Output the (x, y) coordinate of the center of the cell containing the given text.  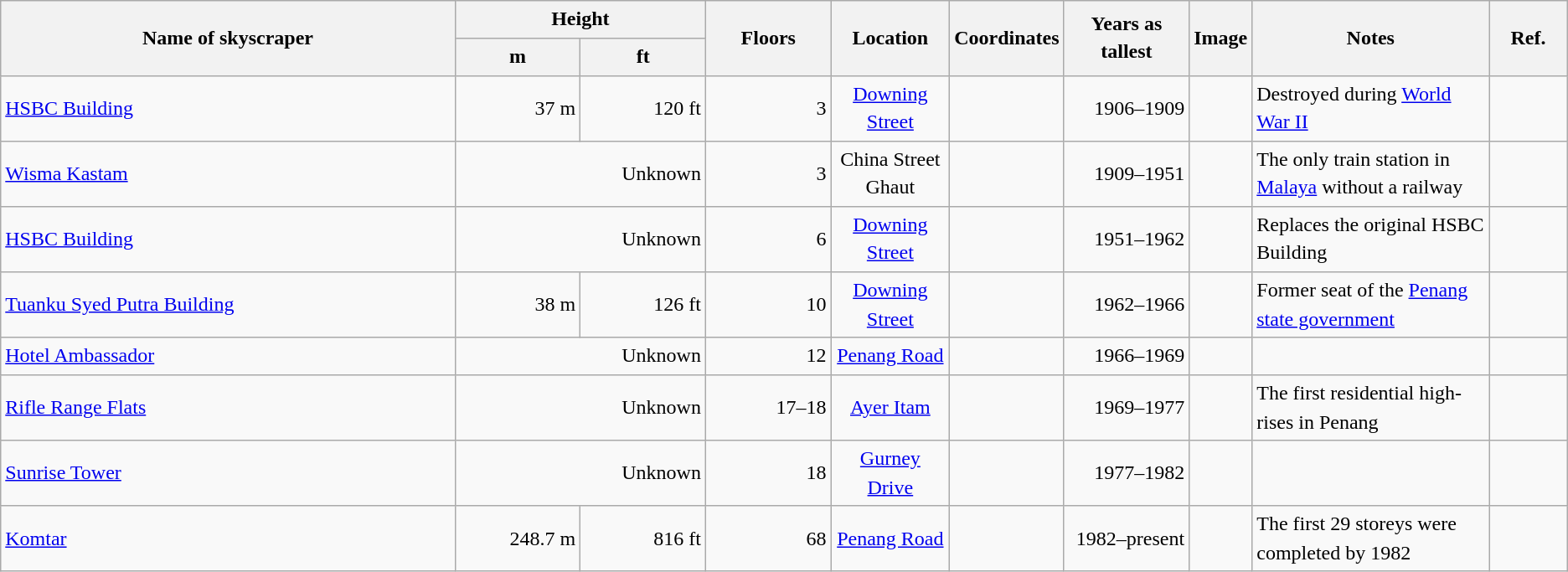
126 ft (643, 305)
Notes (1370, 39)
1951–1962 (1127, 240)
120 ft (643, 108)
68 (768, 539)
1969–1977 (1127, 408)
17–18 (768, 408)
Image (1221, 39)
Komtar (228, 539)
Years as tallest (1127, 39)
Rifle Range Flats (228, 408)
The only train station in Malaya without a railway (1370, 173)
10 (768, 305)
Former seat of the Penang state government (1370, 305)
37 m (518, 108)
The first 29 storeys were completed by 1982 (1370, 539)
1906–1909 (1127, 108)
1977–1982 (1127, 473)
1962–1966 (1127, 305)
Replaces the original HSBC Building (1370, 240)
The first residential high-rises in Penang (1370, 408)
1909–1951 (1127, 173)
248.7 m (518, 539)
Name of skyscraper (228, 39)
Floors (768, 39)
1982–present (1127, 539)
Wisma Kastam (228, 173)
Location (890, 39)
Ayer Itam (890, 408)
6 (768, 240)
ft (643, 57)
m (518, 57)
Coordinates (1007, 39)
18 (768, 473)
Gurney Drive (890, 473)
38 m (518, 305)
Sunrise Tower (228, 473)
1966–1969 (1127, 357)
Hotel Ambassador (228, 357)
China Street Ghaut (890, 173)
12 (768, 357)
Destroyed during World War II (1370, 108)
Tuanku Syed Putra Building (228, 305)
Height (580, 20)
816 ft (643, 539)
Ref. (1529, 39)
